Capture the cell that displays the provided text and extract its (x, y) central coordinate. 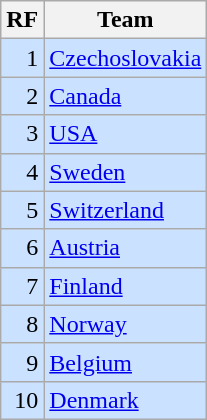
Norway (126, 324)
Sweden (126, 172)
7 (22, 286)
Team (126, 20)
5 (22, 210)
RF (22, 20)
Finland (126, 286)
1 (22, 58)
4 (22, 172)
Canada (126, 96)
Belgium (126, 362)
10 (22, 400)
3 (22, 134)
8 (22, 324)
Denmark (126, 400)
6 (22, 248)
2 (22, 96)
9 (22, 362)
Switzerland (126, 210)
USA (126, 134)
Austria (126, 248)
Czechoslovakia (126, 58)
